Output the [x, y] coordinate of the center of the cell containing the given text.  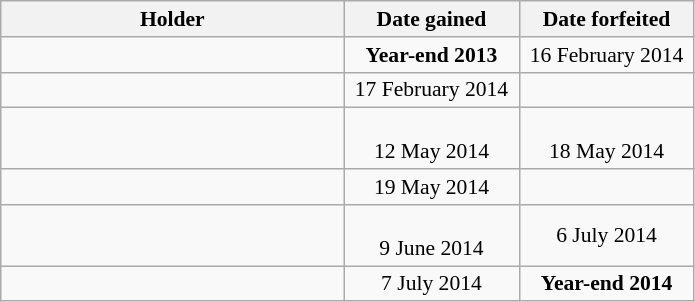
Date forfeited [606, 19]
12 May 2014 [432, 138]
9 June 2014 [432, 236]
16 February 2014 [606, 55]
Date gained [432, 19]
6 July 2014 [606, 236]
Holder [172, 19]
19 May 2014 [432, 187]
17 February 2014 [432, 90]
7 July 2014 [432, 284]
18 May 2014 [606, 138]
Year-end 2014 [606, 284]
Year-end 2013 [432, 55]
